Search for the cell housing the specified text and yield its (x, y) center coordinate. 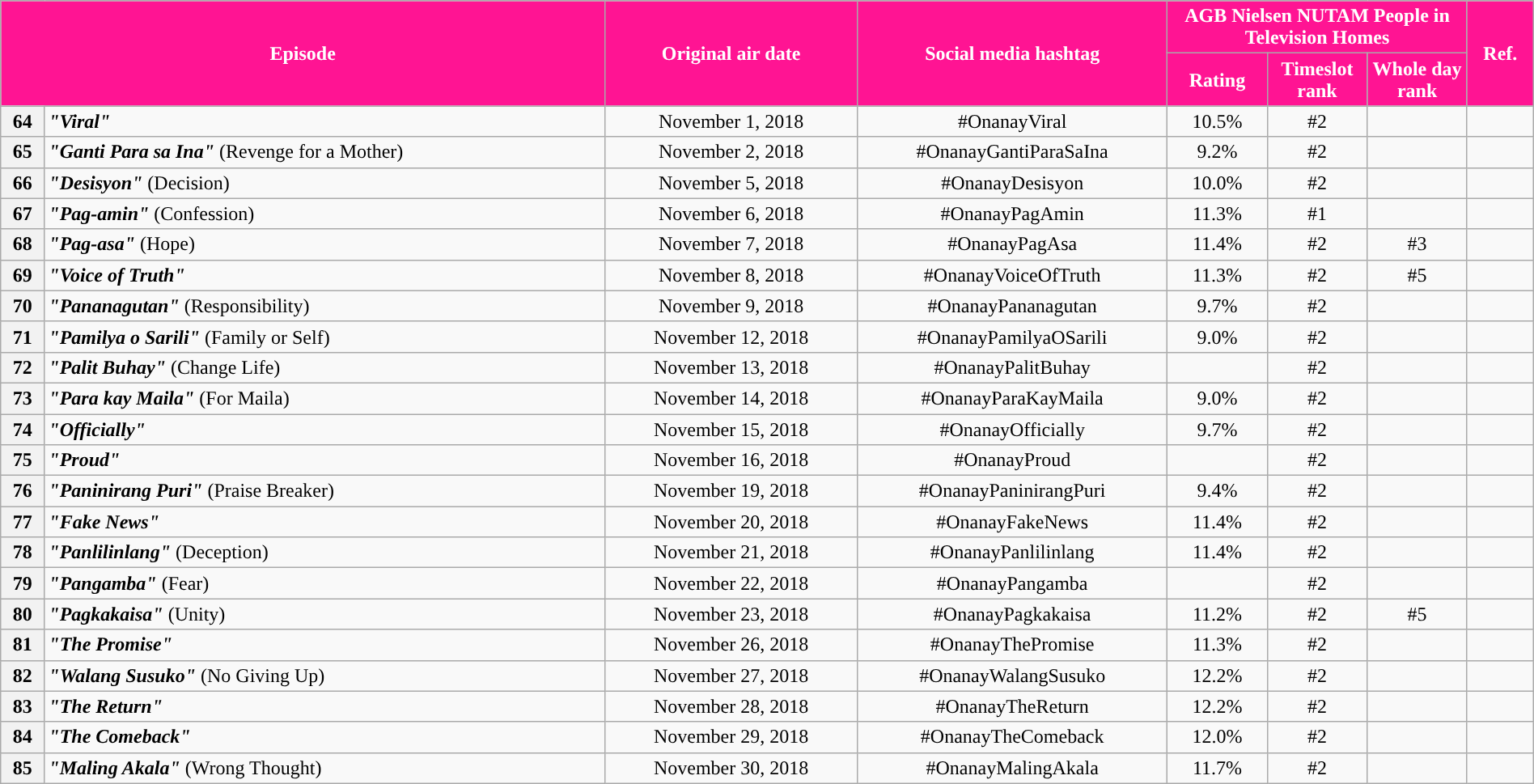
#OnanayThePromise (1013, 645)
#OnanayProud (1013, 460)
"Para kay Maila" (For Maila) (325, 398)
82 (23, 676)
Whole dayrank (1417, 79)
#OnanayParaKayMaila (1013, 398)
November 27, 2018 (731, 676)
#OnanayMalingAkala (1013, 768)
#OnanayPanlilinlang (1013, 553)
85 (23, 768)
"Proud" (325, 460)
Episode (303, 53)
9.2% (1218, 152)
November 15, 2018 (731, 430)
"Pangamba" (Fear) (325, 583)
12.0% (1218, 737)
Social media hashtag (1013, 53)
#OnanayPaninirangPuri (1013, 491)
79 (23, 583)
November 30, 2018 (731, 768)
"Desisyon" (Decision) (325, 183)
77 (23, 522)
71 (23, 337)
"Pag-asa" (Hope) (325, 244)
72 (23, 367)
Ref. (1500, 53)
November 28, 2018 (731, 706)
#OnanayPagkakaisa (1013, 614)
"Panlilinlang" (Deception) (325, 553)
November 6, 2018 (731, 214)
#1 (1317, 214)
November 5, 2018 (731, 183)
#OnanayViral (1013, 121)
November 12, 2018 (731, 337)
November 22, 2018 (731, 583)
67 (23, 214)
November 14, 2018 (731, 398)
84 (23, 737)
#OnanayPananagutan (1013, 306)
November 9, 2018 (731, 306)
November 29, 2018 (731, 737)
"Viral" (325, 121)
"Maling Akala" (Wrong Thought) (325, 768)
"Officially" (325, 430)
68 (23, 244)
Rating (1218, 79)
69 (23, 275)
November 26, 2018 (731, 645)
November 21, 2018 (731, 553)
9.4% (1218, 491)
November 16, 2018 (731, 460)
November 19, 2018 (731, 491)
10.5% (1218, 121)
"Pananagutan" (Responsibility) (325, 306)
#3 (1417, 244)
81 (23, 645)
November 20, 2018 (731, 522)
November 8, 2018 (731, 275)
Original air date (731, 53)
"Walang Susuko" (No Giving Up) (325, 676)
65 (23, 152)
11.2% (1218, 614)
76 (23, 491)
#OnanayVoiceOfTruth (1013, 275)
#OnanayPagAmin (1013, 214)
#OnanayOfficially (1013, 430)
#OnanayTheReturn (1013, 706)
64 (23, 121)
75 (23, 460)
"The Return" (325, 706)
November 7, 2018 (731, 244)
#OnanayDesisyon (1013, 183)
"Pag-amin" (Confession) (325, 214)
78 (23, 553)
80 (23, 614)
#OnanayPalitBuhay (1013, 367)
#OnanayPamilyaOSarili (1013, 337)
Timeslotrank (1317, 79)
#OnanayPangamba (1013, 583)
November 2, 2018 (731, 152)
AGB Nielsen NUTAM People in Television Homes (1317, 28)
"Palit Buhay" (Change Life) (325, 367)
"Pamilya o Sarili" (Family or Self) (325, 337)
"Fake News" (325, 522)
74 (23, 430)
#OnanayFakeNews (1013, 522)
"The Promise" (325, 645)
70 (23, 306)
#OnanayWalangSusuko (1013, 676)
#OnanayGantiParaSaIna (1013, 152)
"Paninirang Puri" (Praise Breaker) (325, 491)
November 1, 2018 (731, 121)
"Ganti Para sa Ina" (Revenge for a Mother) (325, 152)
#OnanayTheComeback (1013, 737)
November 23, 2018 (731, 614)
"The Comeback" (325, 737)
#OnanayPagAsa (1013, 244)
10.0% (1218, 183)
"Voice of Truth" (325, 275)
66 (23, 183)
"Pagkakaisa" (Unity) (325, 614)
11.7% (1218, 768)
73 (23, 398)
November 13, 2018 (731, 367)
83 (23, 706)
